Detect which cell encompasses the target text, then output its [X, Y] center coordinate. 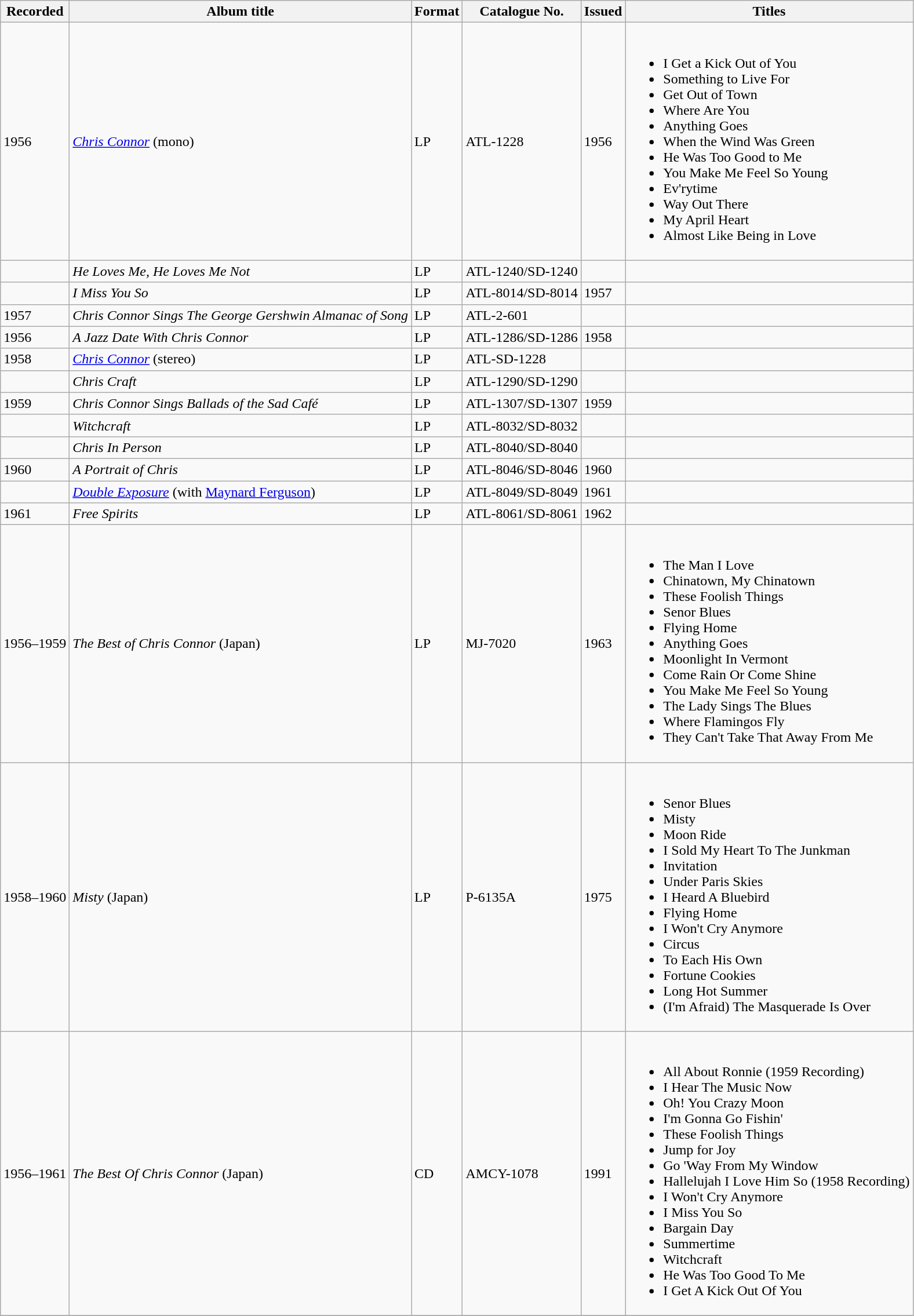
I Miss You So [241, 293]
Chris Connor (stereo) [241, 359]
Free Spirits [241, 514]
1963 [603, 644]
The Best Of Chris Connor (Japan) [241, 1174]
Chris Connor (mono) [241, 141]
ATL-1240/SD-1240 [522, 271]
He Loves Me, He Loves Me Not [241, 271]
Chris Connor Sings The George Gershwin Almanac of Song [241, 315]
The Best of Chris Connor (Japan) [241, 644]
ATL-8049/SD-8049 [522, 492]
Double Exposure (with Maynard Ferguson) [241, 492]
Recorded [35, 12]
Chris Connor Sings Ballads of the Sad Café [241, 403]
CD [437, 1174]
ATL-8046/SD-8046 [522, 469]
ATL-8040/SD-8040 [522, 447]
1991 [603, 1174]
ATL-8014/SD-8014 [522, 293]
ATL-1290/SD-1290 [522, 381]
ATL-1228 [522, 141]
ATL-1286/SD-1286 [522, 337]
ATL-8061/SD-8061 [522, 514]
Chris Craft [241, 381]
1958–1960 [35, 897]
Witchcraft [241, 425]
A Portrait of Chris [241, 469]
Chris In Person [241, 447]
MJ-7020 [522, 644]
Format [437, 12]
1956–1959 [35, 644]
A Jazz Date With Chris Connor [241, 337]
AMCY-1078 [522, 1174]
ATL-1307/SD-1307 [522, 403]
Titles [769, 12]
1956–1961 [35, 1174]
ATL-2-601 [522, 315]
Catalogue No. [522, 12]
Issued [603, 12]
ATL-8032/SD-8032 [522, 425]
ATL-SD-1228 [522, 359]
Misty (Japan) [241, 897]
P-6135A [522, 897]
1975 [603, 897]
1962 [603, 514]
Album title [241, 12]
